Search for the cell housing the specified text and yield its [x, y] center coordinate. 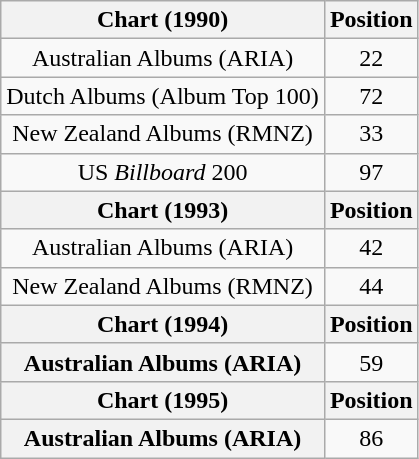
44 [371, 286]
Chart (1995) [163, 400]
33 [371, 134]
Chart (1990) [163, 20]
22 [371, 58]
Dutch Albums (Album Top 100) [163, 96]
72 [371, 96]
59 [371, 362]
Chart (1994) [163, 324]
86 [371, 438]
Chart (1993) [163, 210]
97 [371, 172]
US Billboard 200 [163, 172]
42 [371, 248]
